Detect which cell encompasses the target text, then output its [X, Y] center coordinate. 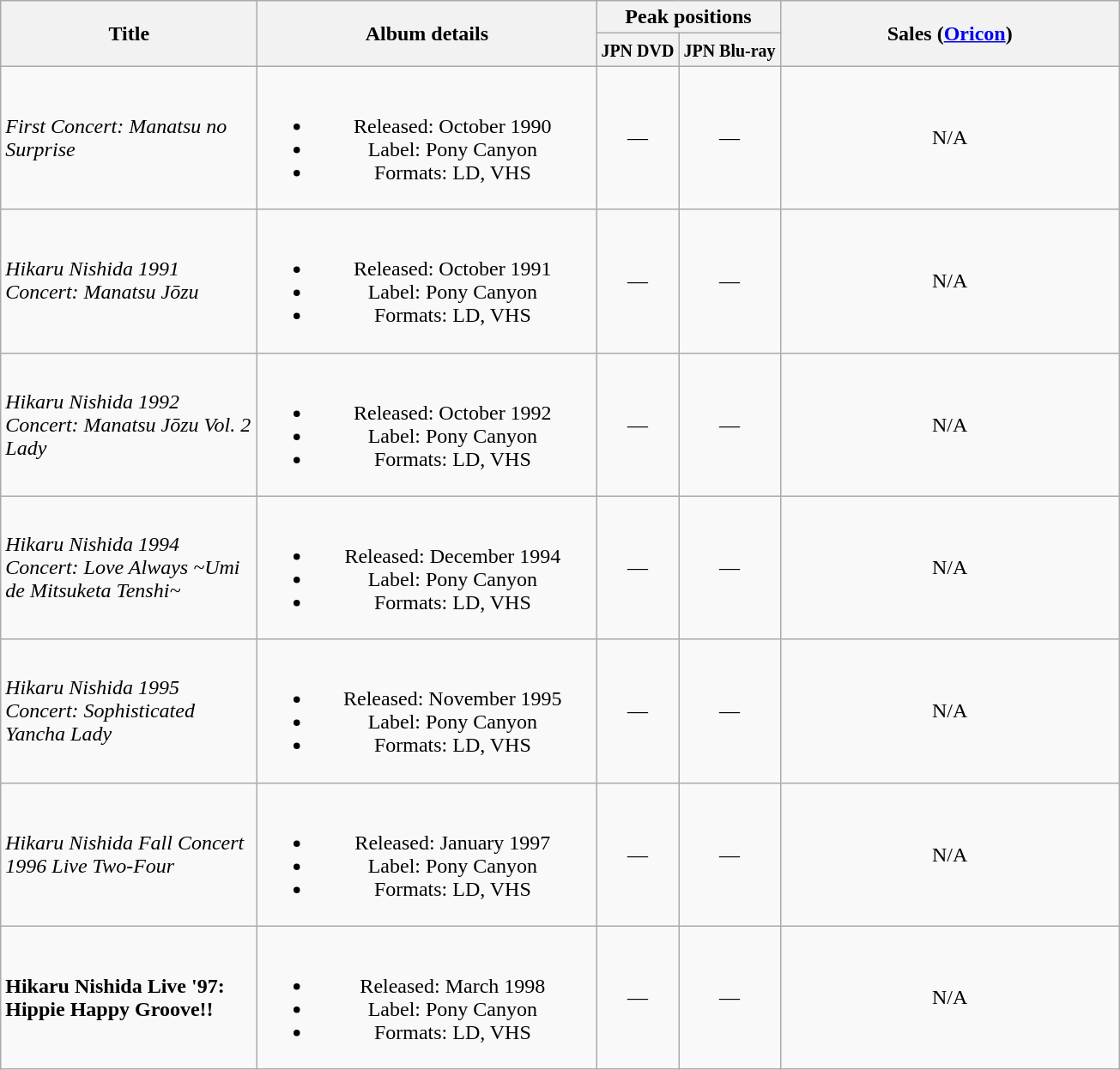
Released: October 1990Label: Pony CanyonFormats: LD, VHS [427, 137]
Released: October 1992Label: Pony CanyonFormats: LD, VHS [427, 424]
Album details [427, 33]
Released: November 1995Label: Pony CanyonFormats: LD, VHS [427, 710]
Hikaru Nishida 1994 Concert: Love Always ~Umi de Mitsuketa Tenshi~ [129, 568]
JPN DVD [638, 50]
Released: January 1997Label: Pony CanyonFormats: LD, VHS [427, 855]
Released: March 1998Label: Pony CanyonFormats: LD, VHS [427, 997]
Peak positions [688, 17]
Hikaru Nishida Live '97: Hippie Happy Groove!! [129, 997]
Released: December 1994Label: Pony CanyonFormats: LD, VHS [427, 568]
Title [129, 33]
JPN Blu-ray [730, 50]
Hikaru Nishida 1992 Concert: Manatsu Jōzu Vol. 2 Lady [129, 424]
Hikaru Nishida Fall Concert 1996 Live Two-Four [129, 855]
Hikaru Nishida 1995 Concert: Sophisticated Yancha Lady [129, 710]
Hikaru Nishida 1991 Concert: Manatsu Jōzu [129, 281]
Released: October 1991Label: Pony CanyonFormats: LD, VHS [427, 281]
First Concert: Manatsu no Surprise [129, 137]
Sales (Oricon) [949, 33]
